Determine the [x, y] coordinate at the center of the cell enclosing the given text.  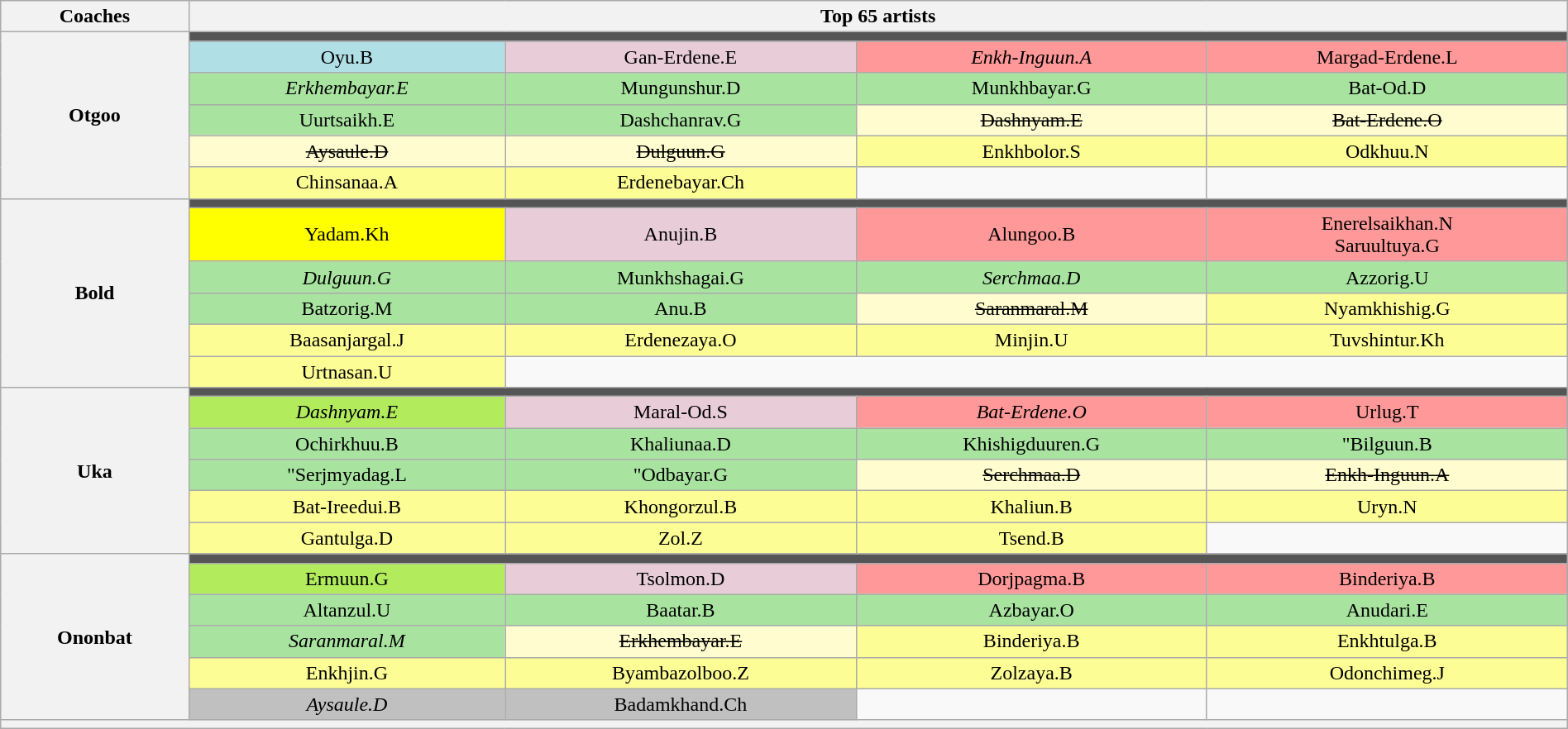
Enkhjin.G [347, 673]
Anujin.B [681, 235]
Azbayar.O [1031, 610]
Margad-Erdene.L [1387, 57]
Nyamkhishig.G [1387, 308]
Khaliun.B [1031, 507]
Baasanjargal.J [347, 340]
Yadam.Kh [347, 235]
Altanzul.U [347, 610]
Tuvshintur.Kh [1387, 340]
Enkhbolor.S [1031, 151]
Gan-Erdene.E [681, 57]
Erdenezaya.O [681, 340]
Badamkhand.Ch [681, 704]
Munkhshagai.G [681, 277]
Bat-Od.D [1387, 88]
Odonchimeg.J [1387, 673]
Azzorig.U [1387, 277]
Anudari.E [1387, 610]
"Bilguun.B [1387, 444]
Urlug.T [1387, 412]
Munkhbayar.G [1031, 88]
Chinsanaa.A [347, 183]
Maral-Od.S [681, 412]
"Odbayar.G [681, 475]
Ermuun.G [347, 579]
Coaches [94, 17]
Batzorig.M [347, 308]
Enerelsaikhan.NSaruultuya.G [1387, 235]
Oyu.B [347, 57]
Tsend.B [1031, 538]
Uka [94, 471]
"Serjmyadag.L [347, 475]
Urtnasan.U [347, 371]
Zol.Z [681, 538]
Dorjpagma.B [1031, 579]
Baatar.B [681, 610]
Bat-Ireedui.B [347, 507]
Tsolmon.D [681, 579]
Otgoo [94, 116]
Ochirkhuu.B [347, 444]
Ononbat [94, 636]
Uryn.N [1387, 507]
Zolzaya.B [1031, 673]
Enkhtulga.B [1387, 641]
Dashchanrav.G [681, 120]
Top 65 artists [878, 17]
Khishigduuren.G [1031, 444]
Gantulga.D [347, 538]
Bold [94, 293]
Khongorzul.B [681, 507]
Minjin.U [1031, 340]
Khaliunaa.D [681, 444]
Byambazolboo.Z [681, 673]
Uurtsaikh.E [347, 120]
Odkhuu.N [1387, 151]
Anu.B [681, 308]
Alungoo.B [1031, 235]
Mungunshur.D [681, 88]
Erdenebayar.Ch [681, 183]
